Detect which cell encompasses the target text, then output its (x, y) center coordinate. 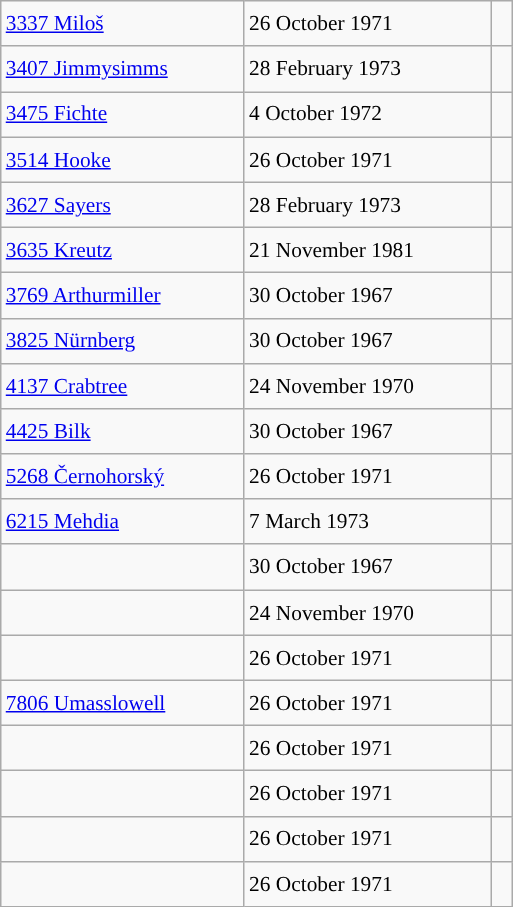
3627 Sayers (122, 204)
5268 Černohorský (122, 476)
3475 Fichte (122, 114)
7806 Umasslowell (122, 702)
3769 Arthurmiller (122, 296)
3407 Jimmysimms (122, 68)
4425 Bilk (122, 432)
3825 Nürnberg (122, 340)
3337 Miloš (122, 24)
3635 Kreutz (122, 250)
6215 Mehdia (122, 522)
7 March 1973 (368, 522)
3514 Hooke (122, 160)
4 October 1972 (368, 114)
4137 Crabtree (122, 386)
21 November 1981 (368, 250)
